Identify which cell holds the provided text, then report its [X, Y] central coordinate. 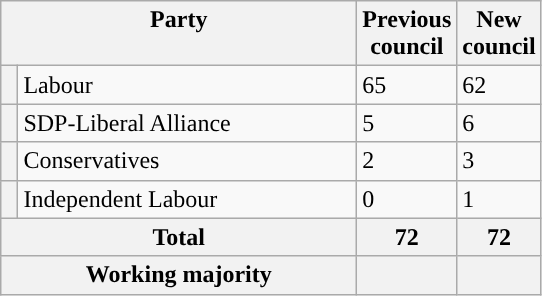
0 [407, 199]
Labour [188, 85]
SDP-Liberal Alliance [188, 123]
New council [499, 34]
65 [407, 85]
Total [179, 237]
6 [499, 123]
Party [179, 34]
5 [407, 123]
Independent Labour [188, 199]
Previous council [407, 34]
Working majority [179, 275]
Conservatives [188, 161]
3 [499, 161]
62 [499, 85]
1 [499, 199]
2 [407, 161]
